Pinpoint the cell where the given text exists, returning its (x, y) midpoint coordinate. 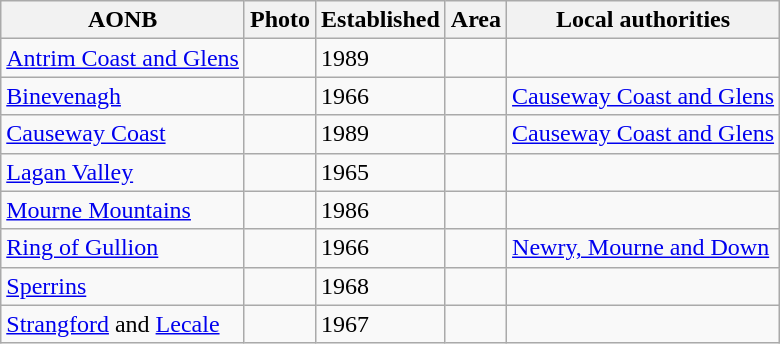
1967 (381, 324)
Local authorities (644, 20)
Causeway Coast (123, 134)
Ring of Gullion (123, 248)
1965 (381, 172)
1968 (381, 286)
AONB (123, 20)
1986 (381, 210)
Sperrins (123, 286)
Lagan Valley (123, 172)
Mourne Mountains (123, 210)
Binevenagh (123, 96)
Newry, Mourne and Down (644, 248)
Photo (280, 20)
Area (476, 20)
Strangford and Lecale (123, 324)
Antrim Coast and Glens (123, 58)
Established (381, 20)
